Search for the cell housing the specified text and yield its [X, Y] center coordinate. 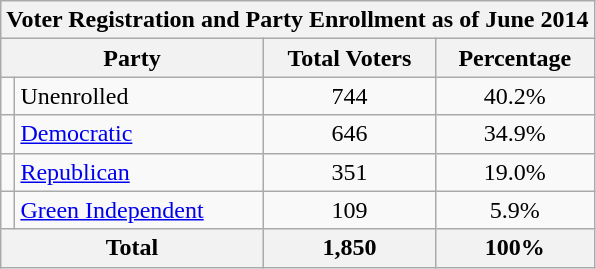
Percentage [515, 58]
5.9% [515, 210]
Party [132, 58]
Total [132, 248]
19.0% [515, 172]
Voter Registration and Party Enrollment as of June 2014 [298, 20]
744 [349, 96]
Total Voters [349, 58]
109 [349, 210]
351 [349, 172]
40.2% [515, 96]
Unenrolled [139, 96]
Democratic [139, 134]
100% [515, 248]
Green Independent [139, 210]
646 [349, 134]
34.9% [515, 134]
Republican [139, 172]
1,850 [349, 248]
